Search for the cell housing the specified text and yield its [x, y] center coordinate. 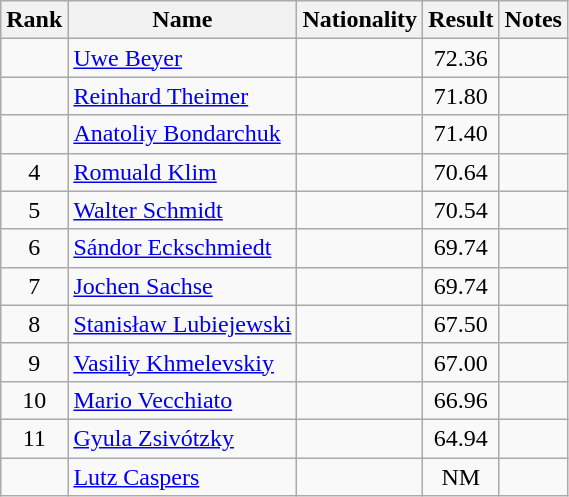
Romuald Klim [182, 172]
67.50 [461, 324]
Stanisław Lubiejewski [182, 324]
11 [34, 438]
Lutz Caspers [182, 477]
8 [34, 324]
Sándor Eckschmiedt [182, 248]
Anatoliy Bondarchuk [182, 134]
Walter Schmidt [182, 210]
Result [461, 20]
Reinhard Theimer [182, 96]
6 [34, 248]
Rank [34, 20]
Vasiliy Khmelevskiy [182, 362]
Gyula Zsivótzky [182, 438]
Notes [533, 20]
71.40 [461, 134]
9 [34, 362]
5 [34, 210]
Mario Vecchiato [182, 400]
Name [182, 20]
64.94 [461, 438]
4 [34, 172]
67.00 [461, 362]
NM [461, 477]
Uwe Beyer [182, 58]
70.54 [461, 210]
72.36 [461, 58]
71.80 [461, 96]
70.64 [461, 172]
Nationality [360, 20]
7 [34, 286]
66.96 [461, 400]
10 [34, 400]
Jochen Sachse [182, 286]
